Search for the cell housing the specified text and yield its (X, Y) center coordinate. 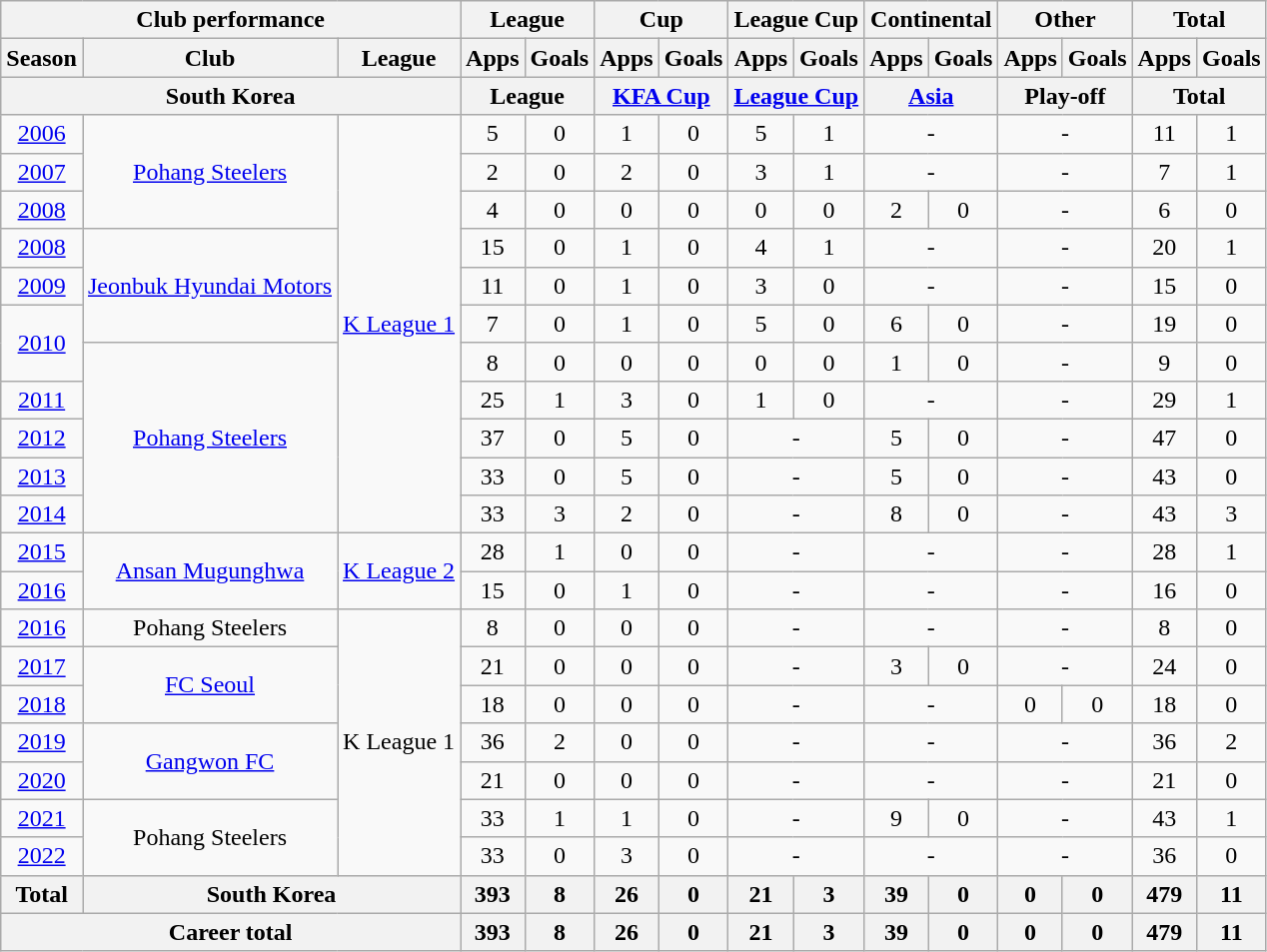
Club performance (231, 20)
2009 (42, 286)
Play-off (1065, 96)
Cup (661, 20)
2007 (42, 172)
2015 (42, 552)
2014 (42, 514)
47 (1164, 438)
2022 (42, 856)
24 (1164, 666)
Club (210, 58)
Career total (231, 932)
29 (1164, 400)
2010 (42, 343)
Ansan Mugunghwa (210, 571)
2012 (42, 438)
25 (493, 400)
Season (42, 58)
Jeonbuk Hyundai Motors (210, 286)
2006 (42, 134)
K League 2 (400, 571)
KFA Cup (661, 96)
FC Seoul (210, 685)
2018 (42, 704)
19 (1164, 324)
2017 (42, 666)
Asia (931, 96)
2013 (42, 476)
2019 (42, 742)
20 (1164, 248)
37 (493, 438)
Gangwon FC (210, 761)
Continental (931, 20)
2020 (42, 780)
2021 (42, 818)
2011 (42, 400)
Other (1065, 20)
16 (1164, 590)
